Pinpoint the cell where the given text exists, returning its [x, y] midpoint coordinate. 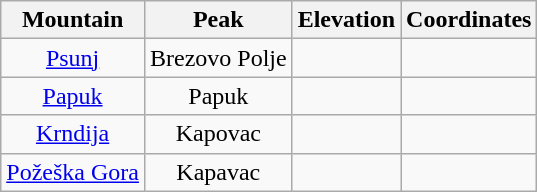
Mountain [73, 20]
Psunj [73, 58]
Brezovo Polje [218, 58]
Kapovac [218, 134]
Coordinates [469, 20]
Elevation [346, 20]
Peak [218, 20]
Požeška Gora [73, 172]
Kapavac [218, 172]
Krndija [73, 134]
